Scan for the cell matching the given text and deliver its [X, Y] coordinate at center. 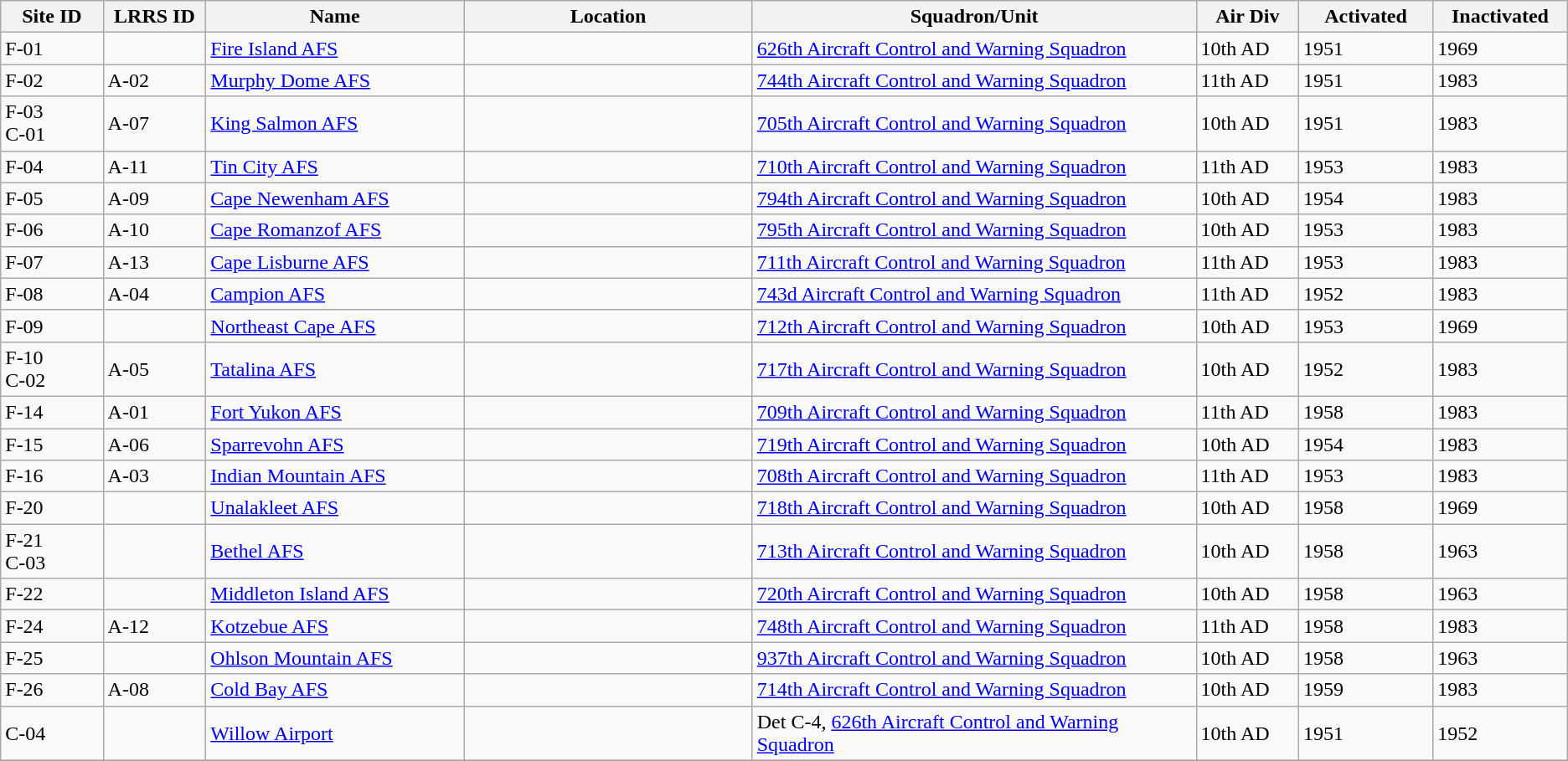
F-24 [52, 626]
F-05 [52, 198]
F-04 [52, 167]
A-01 [154, 412]
A-13 [154, 262]
F-03C-01 [52, 124]
626th Aircraft Control and Warning Squadron [974, 49]
714th Aircraft Control and Warning Squadron [974, 690]
A-04 [154, 294]
Air Div [1247, 17]
A-09 [154, 198]
Tin City AFS [335, 167]
Cold Bay AFS [335, 690]
712th Aircraft Control and Warning Squadron [974, 326]
720th Aircraft Control and Warning Squadron [974, 594]
Cape Romanzof AFS [335, 230]
F-08 [52, 294]
Ohlson Mountain AFS [335, 658]
Inactivated [1501, 17]
1959 [1365, 690]
937th Aircraft Control and Warning Squadron [974, 658]
A-03 [154, 476]
Murphy Dome AFS [335, 80]
795th Aircraft Control and Warning Squadron [974, 230]
Bethel AFS [335, 551]
F-25 [52, 658]
708th Aircraft Control and Warning Squadron [974, 476]
Squadron/Unit [974, 17]
A-10 [154, 230]
A-06 [154, 445]
709th Aircraft Control and Warning Squadron [974, 412]
A-11 [154, 167]
Cape Newenham AFS [335, 198]
Name [335, 17]
A-02 [154, 80]
Willow Airport [335, 733]
F-21C-03 [52, 551]
Cape Lisburne AFS [335, 262]
F-16 [52, 476]
705th Aircraft Control and Warning Squadron [974, 124]
King Salmon AFS [335, 124]
Site ID [52, 17]
Indian Mountain AFS [335, 476]
711th Aircraft Control and Warning Squadron [974, 262]
743d Aircraft Control and Warning Squadron [974, 294]
794th Aircraft Control and Warning Squadron [974, 198]
A-08 [154, 690]
Location [608, 17]
F-07 [52, 262]
Northeast Cape AFS [335, 326]
F-20 [52, 508]
717th Aircraft Control and Warning Squadron [974, 368]
Fire Island AFS [335, 49]
719th Aircraft Control and Warning Squadron [974, 445]
Tatalina AFS [335, 368]
Campion AFS [335, 294]
Det C-4, 626th Aircraft Control and Warning Squadron [974, 733]
Middleton Island AFS [335, 594]
F-01 [52, 49]
C-04 [52, 733]
748th Aircraft Control and Warning Squadron [974, 626]
713th Aircraft Control and Warning Squadron [974, 551]
F-26 [52, 690]
F-02 [52, 80]
Activated [1365, 17]
A-07 [154, 124]
F-09 [52, 326]
F-06 [52, 230]
710th Aircraft Control and Warning Squadron [974, 167]
F-22 [52, 594]
F-14 [52, 412]
744th Aircraft Control and Warning Squadron [974, 80]
Fort Yukon AFS [335, 412]
A-12 [154, 626]
Kotzebue AFS [335, 626]
Unalakleet AFS [335, 508]
F-15 [52, 445]
F-10C-02 [52, 368]
Sparrevohn AFS [335, 445]
A-05 [154, 368]
718th Aircraft Control and Warning Squadron [974, 508]
LRRS ID [154, 17]
